For the text-containing cell, return its midpoint in [x, y] coordinate format. 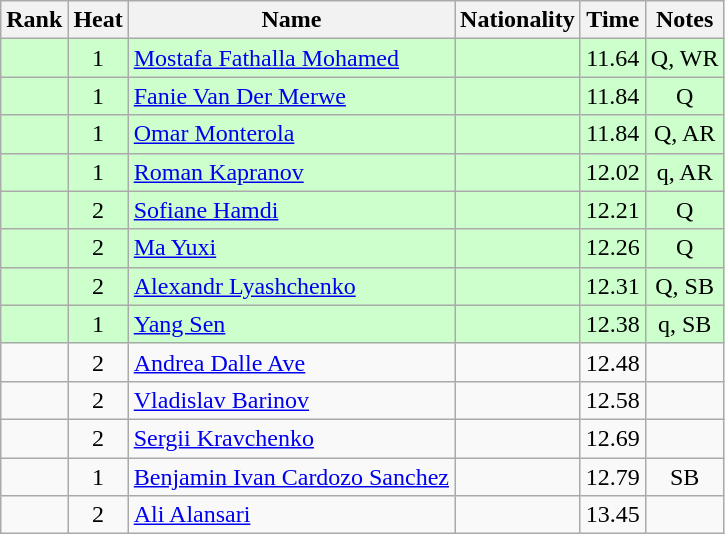
q, AR [684, 172]
Heat [98, 20]
Q, WR [684, 58]
12.48 [612, 362]
Sergii Kravchenko [291, 438]
Sofiane Hamdi [291, 210]
12.31 [612, 286]
Q, SB [684, 286]
Notes [684, 20]
12.02 [612, 172]
Nationality [518, 20]
12.58 [612, 400]
SB [684, 477]
Yang Sen [291, 324]
Rank [34, 20]
12.38 [612, 324]
Andrea Dalle Ave [291, 362]
12.26 [612, 248]
Benjamin Ivan Cardozo Sanchez [291, 477]
Ali Alansari [291, 515]
12.21 [612, 210]
Name [291, 20]
Omar Monterola [291, 134]
Alexandr Lyashchenko [291, 286]
Mostafa Fathalla Mohamed [291, 58]
Time [612, 20]
Q, AR [684, 134]
Roman Kapranov [291, 172]
12.79 [612, 477]
Fanie Van Der Merwe [291, 96]
11.64 [612, 58]
q, SB [684, 324]
Ma Yuxi [291, 248]
12.69 [612, 438]
13.45 [612, 515]
Vladislav Barinov [291, 400]
